Locate the cell with the specified text and output its (x, y) center coordinate. 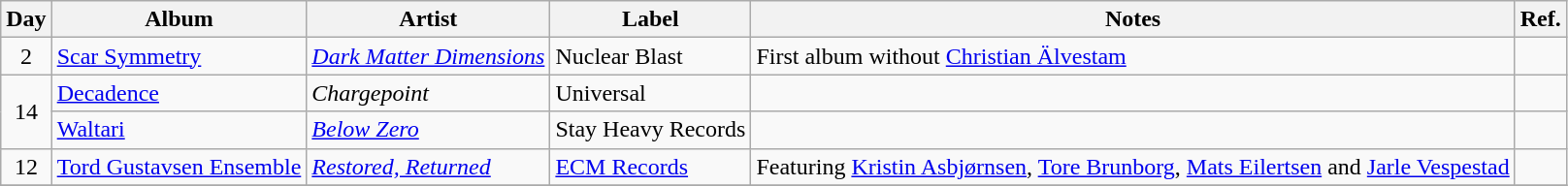
Universal (650, 93)
Waltari (179, 130)
First album without Christian Älvestam (1133, 56)
Day (26, 19)
Stay Heavy Records (650, 130)
Restored, Returned (429, 167)
Album (179, 19)
Ref. (1541, 19)
Label (650, 19)
Nuclear Blast (650, 56)
Notes (1133, 19)
12 (26, 167)
Below Zero (429, 130)
Dark Matter Dimensions (429, 56)
Chargepoint (429, 93)
2 (26, 56)
Scar Symmetry (179, 56)
Artist (429, 19)
Decadence (179, 93)
ECM Records (650, 167)
14 (26, 111)
Featuring Kristin Asbjørnsen, Tore Brunborg, Mats Eilertsen and Jarle Vespestad (1133, 167)
Tord Gustavsen Ensemble (179, 167)
